From the cell containing the given text, extract its center point as (x, y) coordinate. 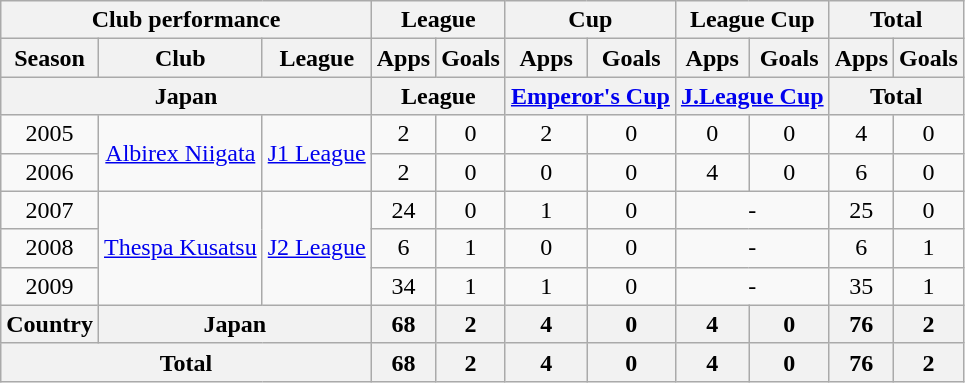
League Cup (752, 20)
2005 (50, 134)
J2 League (316, 248)
2006 (50, 172)
2008 (50, 248)
Emperor's Cup (590, 96)
Country (50, 324)
J.League Cup (752, 96)
Albirex Niigata (180, 153)
34 (403, 286)
J1 League (316, 153)
35 (861, 286)
Thespa Kusatsu (180, 248)
2007 (50, 210)
Cup (590, 20)
Club performance (186, 20)
Club (180, 58)
Season (50, 58)
2009 (50, 286)
25 (861, 210)
24 (403, 210)
